Detect which cell encompasses the target text, then output its (X, Y) center coordinate. 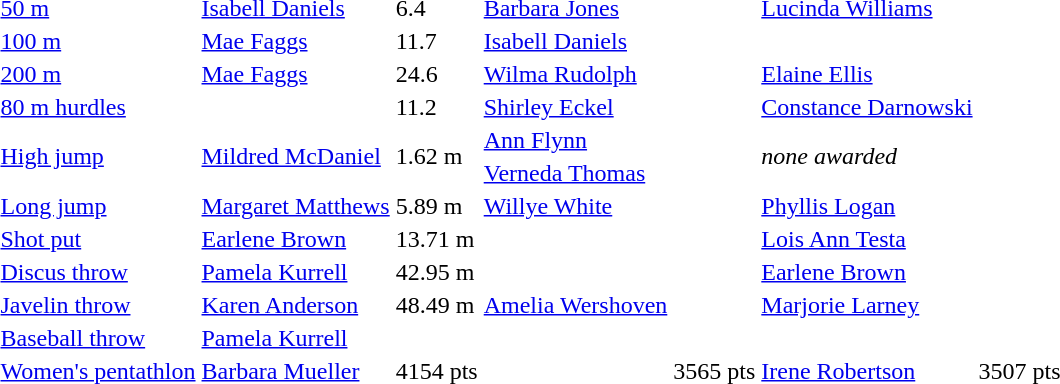
Marjorie Larney (867, 305)
13.71 m (436, 239)
Willye White (576, 206)
Margaret Matthews (296, 206)
Constance Darnowski (867, 107)
5.89 m (436, 206)
Ann Flynn (576, 140)
Amelia Wershoven (576, 305)
11.2 (436, 107)
1.62 m (436, 156)
Mildred McDaniel (296, 156)
Isabell Daniels (576, 41)
11.7 (436, 41)
Shirley Eckel (576, 107)
Elaine Ellis (867, 74)
48.49 m (436, 305)
Lois Ann Testa (867, 239)
Wilma Rudolph (576, 74)
Phyllis Logan (867, 206)
24.6 (436, 74)
Karen Anderson (296, 305)
42.95 m (436, 272)
Verneda Thomas (576, 173)
